For the text-containing cell, return its midpoint in [X, Y] coordinate format. 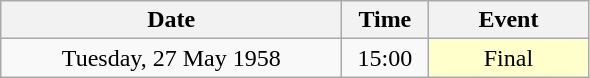
Date [172, 20]
Tuesday, 27 May 1958 [172, 58]
Event [508, 20]
Time [385, 20]
Final [508, 58]
15:00 [385, 58]
